Provide the [X, Y] coordinate of the cell's center where the given text is located.  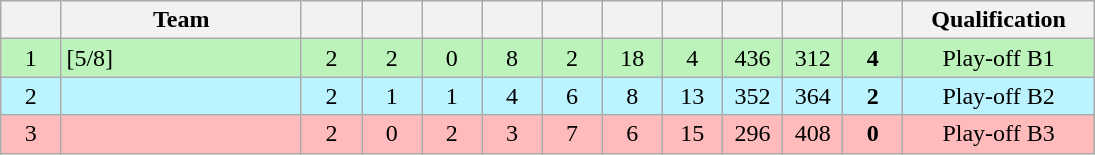
Play-off B2 [998, 96]
15 [692, 134]
13 [692, 96]
352 [752, 96]
Play-off B1 [998, 58]
436 [752, 58]
Play-off B3 [998, 134]
408 [813, 134]
Team [182, 20]
Qualification [998, 20]
[5/8] [182, 58]
312 [813, 58]
296 [752, 134]
364 [813, 96]
18 [632, 58]
7 [572, 134]
